Find where the given text appears and provide that cell's center as [x, y] coordinate. 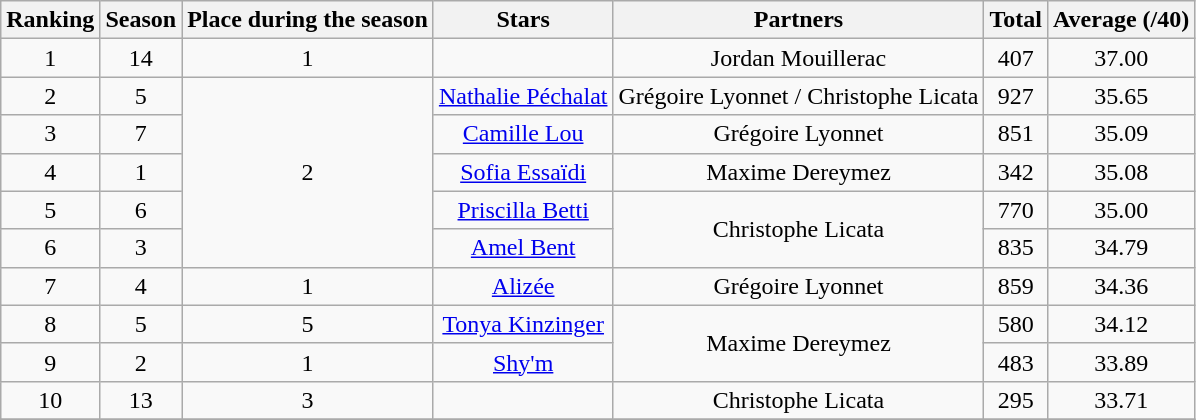
Priscilla Betti [523, 210]
Ranking [50, 20]
835 [1016, 248]
37.00 [1122, 58]
34.79 [1122, 248]
580 [1016, 324]
35.00 [1122, 210]
407 [1016, 58]
35.65 [1122, 96]
8 [50, 324]
859 [1016, 286]
33.71 [1122, 400]
Partners [798, 20]
Shy'm [523, 362]
34.36 [1122, 286]
9 [50, 362]
10 [50, 400]
Grégoire Lyonnet / Christophe Licata [798, 96]
Nathalie Péchalat [523, 96]
Jordan Mouillerac [798, 58]
Season [141, 20]
Total [1016, 20]
851 [1016, 134]
Place during the season [308, 20]
34.12 [1122, 324]
Alizée [523, 286]
483 [1016, 362]
Tonya Kinzinger [523, 324]
Amel Bent [523, 248]
Sofia Essaïdi [523, 172]
33.89 [1122, 362]
14 [141, 58]
927 [1016, 96]
35.08 [1122, 172]
Stars [523, 20]
295 [1016, 400]
Camille Lou [523, 134]
13 [141, 400]
770 [1016, 210]
35.09 [1122, 134]
342 [1016, 172]
Average (/40) [1122, 20]
